Locate the cell with the specified text and output its [x, y] center coordinate. 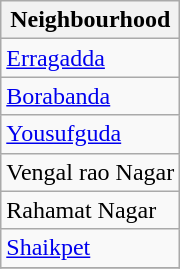
Shaikpet [90, 248]
Yousufguda [90, 134]
Vengal rao Nagar [90, 172]
Neighbourhood [90, 20]
Erragadda [90, 58]
Borabanda [90, 96]
Rahamat Nagar [90, 210]
